Scan for the cell matching the given text and deliver its [x, y] coordinate at center. 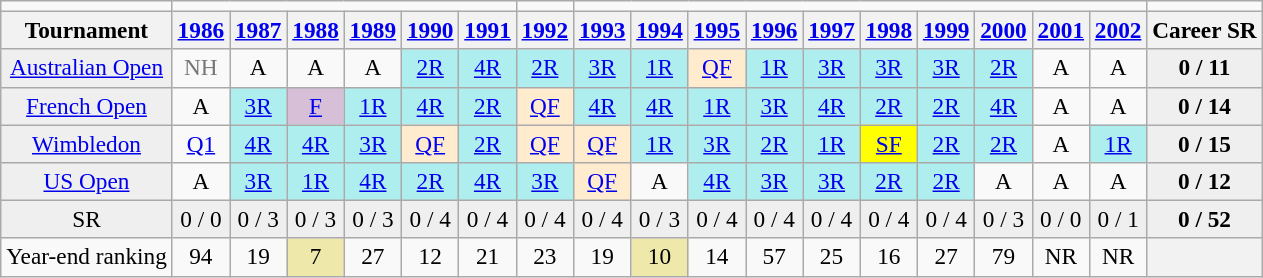
1994 [660, 30]
1990 [430, 30]
1991 [488, 30]
Tournament [86, 30]
1996 [774, 30]
1999 [946, 30]
SR [86, 219]
21 [488, 257]
French Open [86, 106]
1995 [716, 30]
7 [316, 257]
10 [660, 257]
2001 [1060, 30]
1998 [888, 30]
1986 [200, 30]
Year-end ranking [86, 257]
0 / 52 [1204, 219]
1987 [258, 30]
0 / 14 [1204, 106]
1997 [832, 30]
1992 [544, 30]
1988 [316, 30]
25 [832, 257]
94 [200, 257]
NH [200, 68]
79 [1004, 257]
Q1 [200, 143]
0 / 1 [1118, 219]
16 [888, 257]
Wimbledon [86, 143]
1993 [602, 30]
23 [544, 257]
F [316, 106]
Australian Open [86, 68]
Career SR [1204, 30]
SF [888, 143]
2000 [1004, 30]
2002 [1118, 30]
1989 [372, 30]
14 [716, 257]
0 / 11 [1204, 68]
0 / 15 [1204, 143]
12 [430, 257]
57 [774, 257]
0 / 12 [1204, 181]
US Open [86, 181]
